For the text-containing cell, return its midpoint in (X, Y) coordinate format. 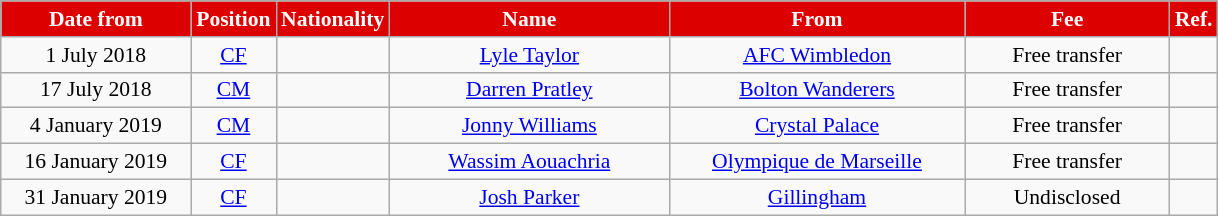
Gillingham (816, 197)
Wassim Aouachria (529, 162)
Josh Parker (529, 197)
AFC Wimbledon (816, 55)
Nationality (332, 19)
Lyle Taylor (529, 55)
Position (234, 19)
Name (529, 19)
16 January 2019 (96, 162)
Fee (1068, 19)
Jonny Williams (529, 126)
Ref. (1194, 19)
Undisclosed (1068, 197)
4 January 2019 (96, 126)
From (816, 19)
17 July 2018 (96, 90)
Crystal Palace (816, 126)
Olympique de Marseille (816, 162)
31 January 2019 (96, 197)
Darren Pratley (529, 90)
1 July 2018 (96, 55)
Date from (96, 19)
Bolton Wanderers (816, 90)
